Output the (X, Y) coordinate of the center of the cell containing the given text.  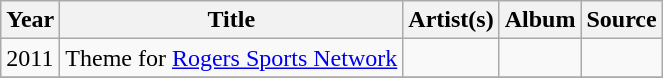
Title (232, 20)
Year (30, 20)
Source (622, 20)
Artist(s) (451, 20)
Theme for Rogers Sports Network (232, 58)
Album (540, 20)
2011 (30, 58)
